Capture the cell that displays the provided text and extract its (X, Y) central coordinate. 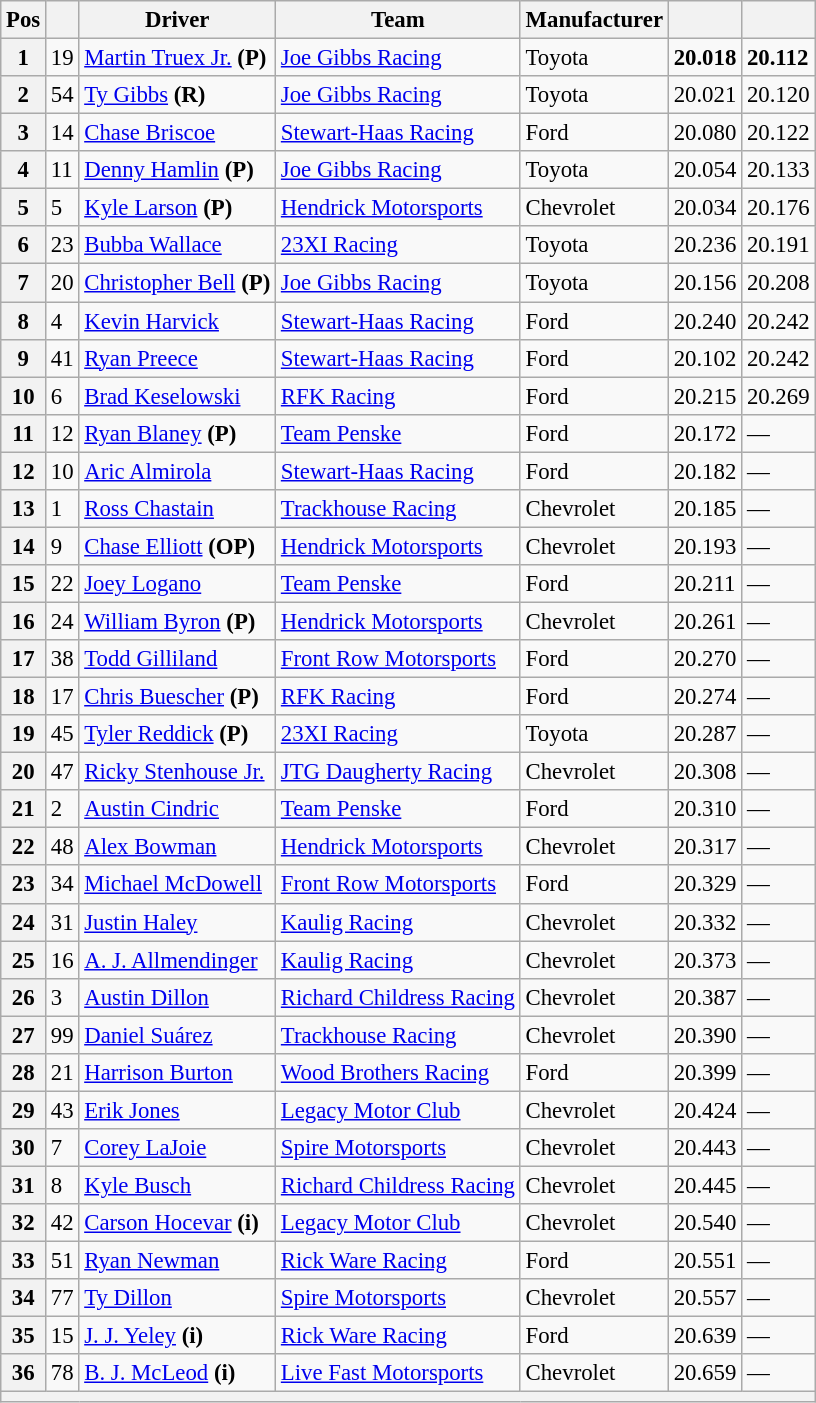
20.261 (704, 621)
54 (62, 95)
20.551 (704, 1261)
20.080 (704, 133)
20.236 (704, 245)
20.270 (704, 659)
20.332 (704, 922)
20.156 (704, 283)
20.034 (704, 208)
Team (398, 20)
78 (62, 1373)
36 (24, 1373)
13 (24, 509)
20.018 (704, 58)
Chris Buescher (P) (178, 697)
Austin Dillon (178, 997)
27 (24, 1035)
20.122 (778, 133)
Kyle Busch (178, 1185)
Aric Almirola (178, 471)
28 (24, 1073)
26 (24, 997)
47 (62, 772)
38 (62, 659)
20.215 (704, 396)
20.172 (704, 433)
20.211 (704, 584)
30 (24, 1148)
Erik Jones (178, 1110)
20.329 (704, 885)
Brad Keselowski (178, 396)
20.639 (704, 1336)
B. J. McLeod (i) (178, 1373)
20.208 (778, 283)
18 (24, 697)
Ryan Preece (178, 358)
32 (24, 1223)
Christopher Bell (P) (178, 283)
Martin Truex Jr. (P) (178, 58)
20.274 (704, 697)
Bubba Wallace (178, 245)
Joey Logano (178, 584)
Ross Chastain (178, 509)
20.557 (704, 1298)
20.112 (778, 58)
43 (62, 1110)
Carson Hocevar (i) (178, 1223)
20.191 (778, 245)
20.310 (704, 809)
25 (24, 960)
Ricky Stenhouse Jr. (178, 772)
20.176 (778, 208)
20.185 (704, 509)
20.424 (704, 1110)
29 (24, 1110)
20.373 (704, 960)
20.193 (704, 546)
Pos (24, 20)
Chase Briscoe (178, 133)
Alex Bowman (178, 847)
20.102 (704, 358)
JTG Daugherty Racing (398, 772)
Driver (178, 20)
20.269 (778, 396)
20.317 (704, 847)
Michael McDowell (178, 885)
20.308 (704, 772)
J. J. Yeley (i) (178, 1336)
Kyle Larson (P) (178, 208)
Austin Cindric (178, 809)
Harrison Burton (178, 1073)
51 (62, 1261)
Ryan Newman (178, 1261)
Denny Hamlin (P) (178, 170)
Live Fast Motorsports (398, 1373)
20.399 (704, 1073)
35 (24, 1336)
Ryan Blaney (P) (178, 433)
Chase Elliott (OP) (178, 546)
20.120 (778, 95)
20.387 (704, 997)
Ty Gibbs (R) (178, 95)
20.054 (704, 170)
77 (62, 1298)
A. J. Allmendinger (178, 960)
20.659 (704, 1373)
Manufacturer (594, 20)
33 (24, 1261)
20.390 (704, 1035)
20.021 (704, 95)
42 (62, 1223)
Todd Gilliland (178, 659)
20.133 (778, 170)
20.287 (704, 734)
41 (62, 358)
99 (62, 1035)
Corey LaJoie (178, 1148)
48 (62, 847)
William Byron (P) (178, 621)
20.540 (704, 1223)
20.240 (704, 321)
20.443 (704, 1148)
Wood Brothers Racing (398, 1073)
Daniel Suárez (178, 1035)
Kevin Harvick (178, 321)
20.182 (704, 471)
Justin Haley (178, 922)
Tyler Reddick (P) (178, 734)
Ty Dillon (178, 1298)
20.445 (704, 1185)
45 (62, 734)
